Return the [X, Y] coordinate for the center point of the cell that contains the specified text.  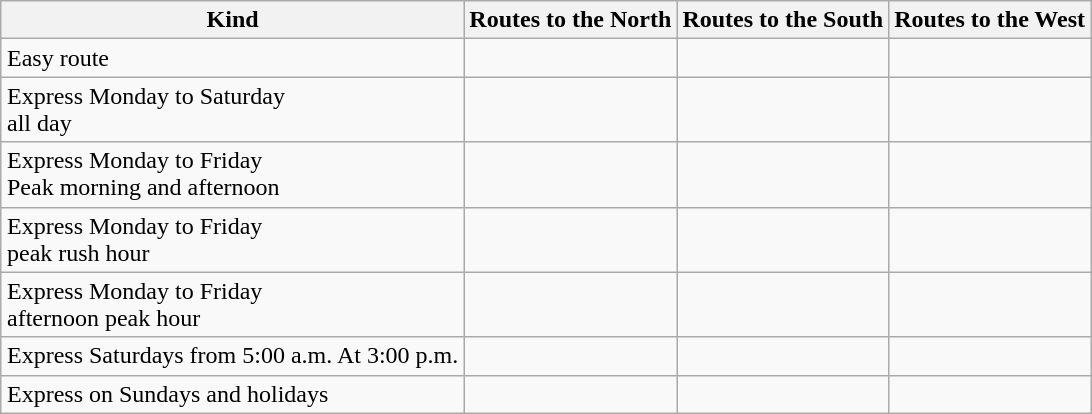
Express Monday to Friday peak rush hour [232, 240]
Express Monday to Friday Peak morning and afternoon [232, 174]
Express Saturdays from 5:00 a.m. At 3:00 p.m. [232, 356]
Express Monday to Friday afternoon peak hour [232, 304]
Routes to the West [990, 20]
Express Monday to Saturday all day [232, 110]
Easy route [232, 58]
Express on Sundays and holidays [232, 394]
Kind [232, 20]
Routes to the North [570, 20]
Routes to the South [783, 20]
